Scan for the cell matching the given text and deliver its (X, Y) coordinate at center. 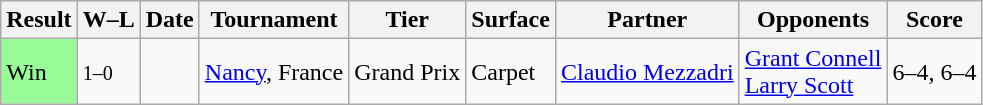
Date (170, 20)
Score (934, 20)
Carpet (511, 72)
6–4, 6–4 (934, 72)
Tier (408, 20)
Grand Prix (408, 72)
Win (39, 72)
Result (39, 20)
Partner (647, 20)
W–L (108, 20)
Opponents (813, 20)
1–0 (108, 72)
Surface (511, 20)
Nancy, France (274, 72)
Claudio Mezzadri (647, 72)
Tournament (274, 20)
Grant Connell Larry Scott (813, 72)
